Find where the given text appears and provide that cell's center as [x, y] coordinate. 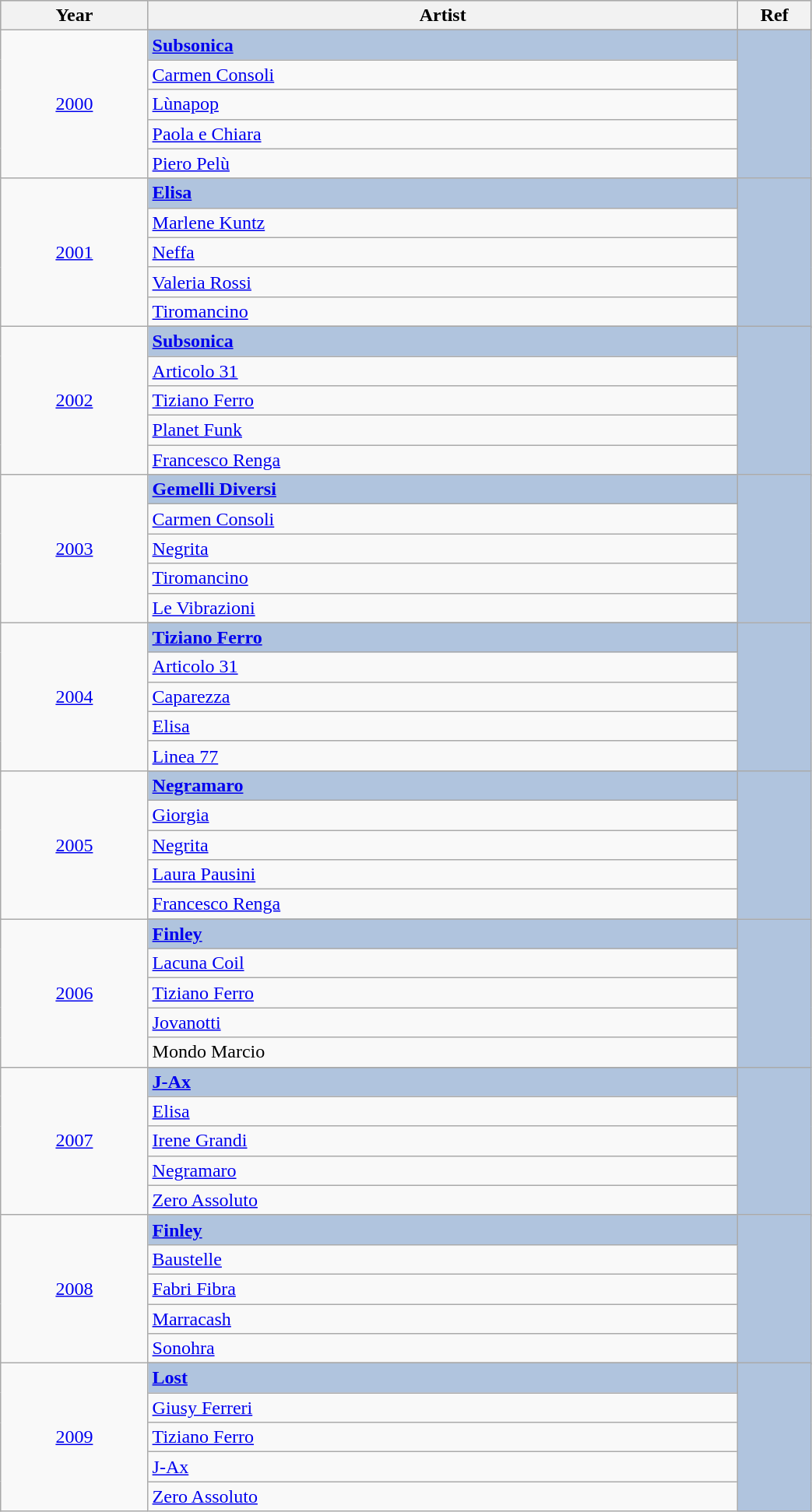
Giusy Ferreri [442, 1408]
Mondo Marcio [442, 1052]
2000 [75, 104]
2005 [75, 844]
Ref [774, 16]
Lacuna Coil [442, 963]
Giorgia [442, 815]
Baustelle [442, 1259]
Fabri Fibra [442, 1289]
Marlene Kuntz [442, 223]
2001 [75, 252]
2003 [75, 549]
2008 [75, 1289]
Jovanotti [442, 1023]
Year [75, 16]
Caparezza [442, 696]
Lùnapop [442, 104]
Piero Pelù [442, 163]
Marracash [442, 1319]
2006 [75, 993]
Linea 77 [442, 756]
Laura Pausini [442, 875]
2002 [75, 400]
2009 [75, 1437]
2004 [75, 696]
Neffa [442, 252]
Valeria Rossi [442, 282]
Planet Funk [442, 430]
Gemelli Diversi [442, 489]
Paola e Chiara [442, 134]
Sonohra [442, 1349]
Irene Grandi [442, 1141]
Le Vibrazioni [442, 608]
Lost [442, 1378]
Artist [442, 16]
2007 [75, 1141]
